Pinpoint the cell where the given text exists, returning its [X, Y] midpoint coordinate. 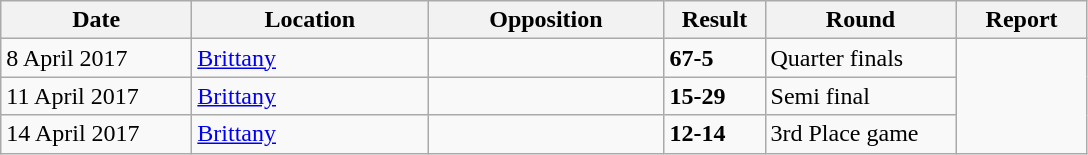
Result [714, 20]
8 April 2017 [96, 58]
Date [96, 20]
12-14 [714, 134]
67-5 [714, 58]
Quarter finals [860, 58]
Report [1022, 20]
Semi final [860, 96]
3rd Place game [860, 134]
14 April 2017 [96, 134]
11 April 2017 [96, 96]
Round [860, 20]
Location [310, 20]
Opposition [546, 20]
15-29 [714, 96]
